From the cell containing the given text, extract its center point as [X, Y] coordinate. 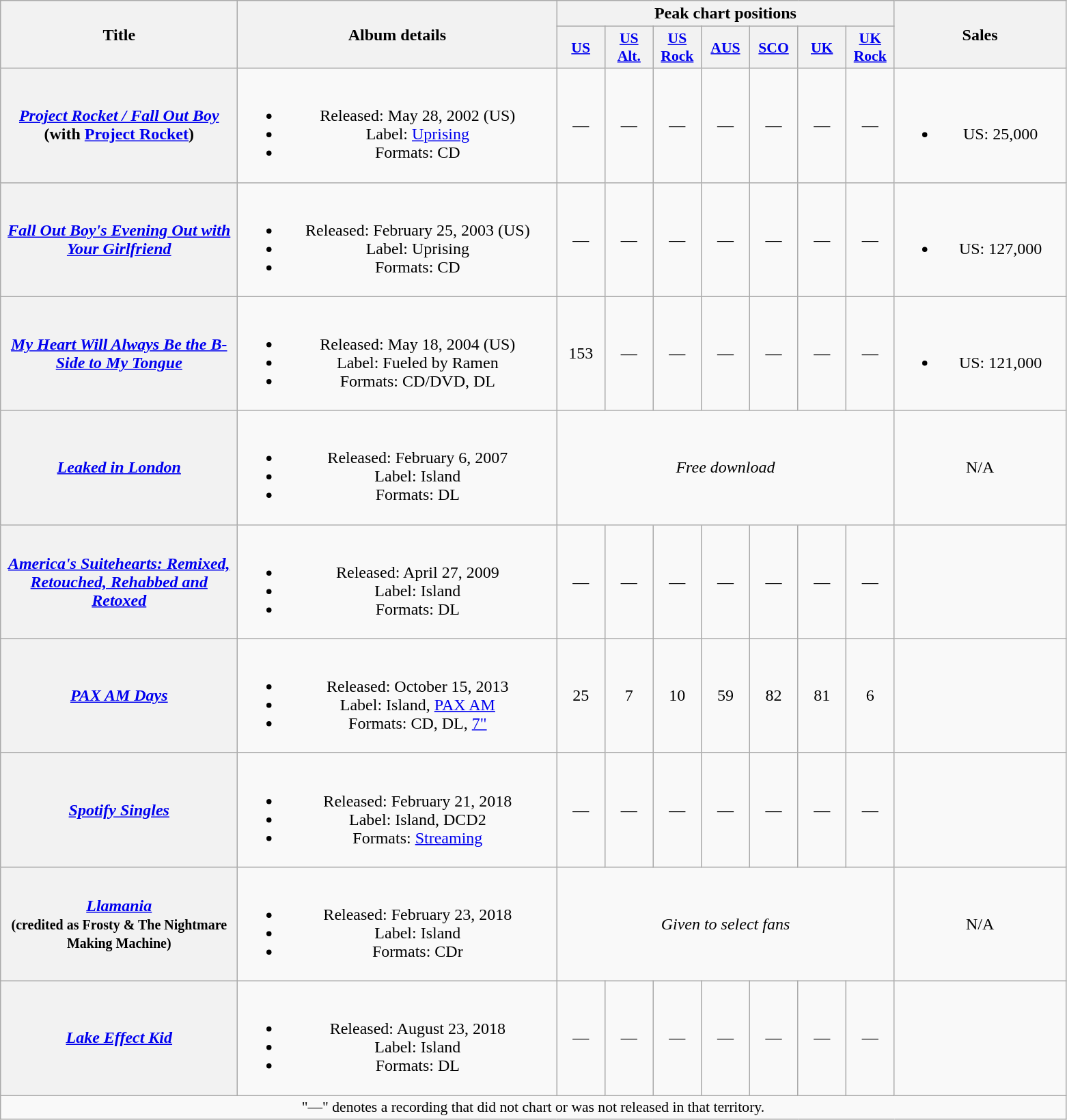
Released: February 23, 2018Label: IslandFormats: CDr [398, 923]
USRock [678, 48]
Llamania(credited as Frosty & The Nightmare Making Machine) [119, 923]
UK [822, 48]
US: 127,000 [980, 239]
PAX AM Days [119, 695]
Given to select fans [725, 923]
59 [725, 695]
82 [773, 695]
Released: October 15, 2013Label: Island, PAX AMFormats: CD, DL, 7" [398, 695]
Sales [980, 34]
Peak chart positions [725, 14]
10 [678, 695]
Released: May 18, 2004 (US)Label: Fueled by RamenFormats: CD/DVD, DL [398, 354]
Project Rocket / Fall Out Boy(with Project Rocket) [119, 126]
Free download [725, 467]
AUS [725, 48]
7 [628, 695]
Released: April 27, 2009Label: IslandFormats: DL [398, 582]
My Heart Will Always Be the B-Side to My Tongue [119, 354]
153 [581, 354]
Released: February 21, 2018Label: Island, DCD2Formats: Streaming [398, 810]
Released: May 28, 2002 (US)Label: UprisingFormats: CD [398, 126]
US: 121,000 [980, 354]
UKRock [870, 48]
SCO [773, 48]
US: 25,000 [980, 126]
US [581, 48]
81 [822, 695]
Fall Out Boy's Evening Out with Your Girlfriend [119, 239]
25 [581, 695]
Leaked in London [119, 467]
Lake Effect Kid [119, 1038]
Released: February 25, 2003 (US)Label: UprisingFormats: CD [398, 239]
6 [870, 695]
"—" denotes a recording that did not chart or was not released in that territory. [533, 1108]
Spotify Singles [119, 810]
USAlt. [628, 48]
America's Suitehearts: Remixed, Retouched, Rehabbed and Retoxed [119, 582]
Released: February 6, 2007Label: IslandFormats: DL [398, 467]
Album details [398, 34]
Title [119, 34]
Released: August 23, 2018Label: IslandFormats: DL [398, 1038]
